Identify which cell holds the provided text, then report its [x, y] central coordinate. 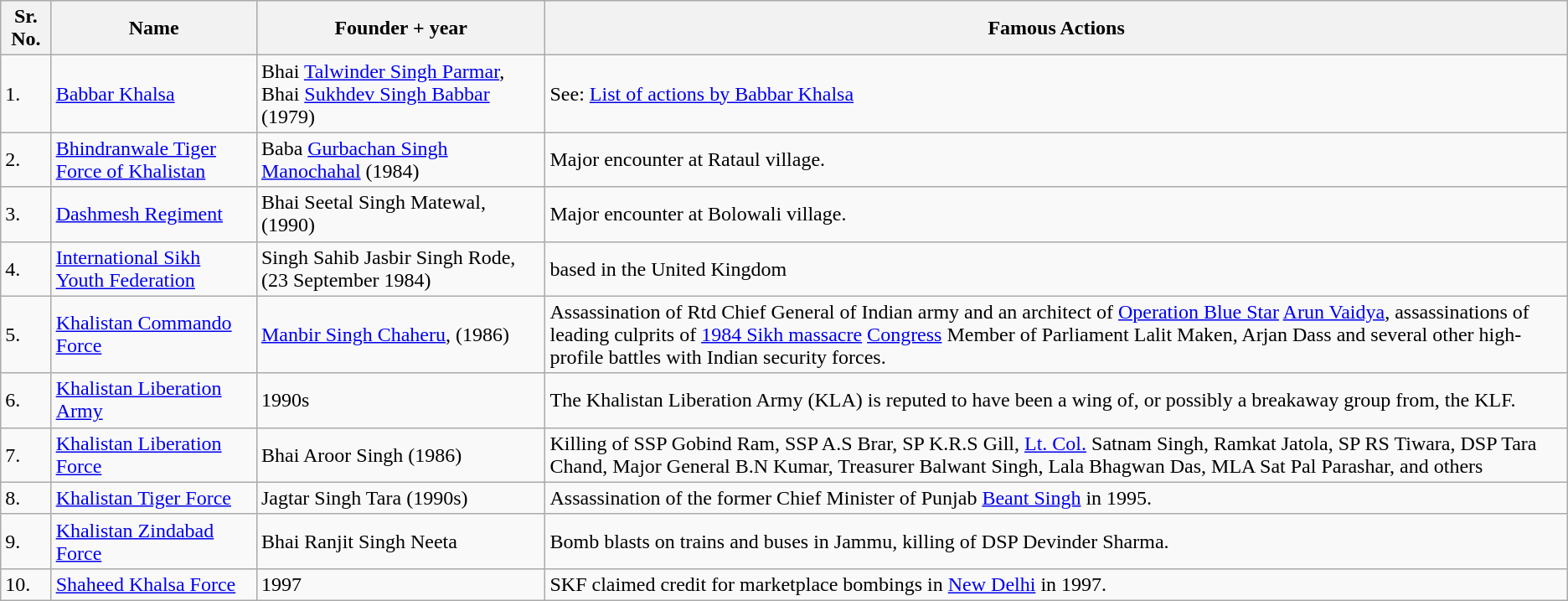
Major encounter at Rataul village. [1056, 159]
6. [26, 401]
SKF claimed credit for marketplace bombings in New Delhi in 1997. [1056, 584]
1. [26, 94]
Major encounter at Bolowali village. [1056, 215]
Name [154, 28]
Khalistan Commando Force [154, 334]
2. [26, 159]
Sr. No. [26, 28]
8. [26, 498]
Bhai Ranjit Singh Neeta [400, 541]
Bhai Aroor Singh (1986) [400, 454]
Khalistan Tiger Force [154, 498]
7. [26, 454]
Khalistan Zindabad Force [154, 541]
International Sikh Youth Federation [154, 268]
Khalistan Liberation Force [154, 454]
Bomb blasts on trains and buses in Jammu, killing of DSP Devinder Sharma. [1056, 541]
Manbir Singh Chaheru, (1986) [400, 334]
Bhai Talwinder Singh Parmar, Bhai Sukhdev Singh Babbar (1979) [400, 94]
Babbar Khalsa [154, 94]
10. [26, 584]
1997 [400, 584]
1990s [400, 401]
Famous Actions [1056, 28]
9. [26, 541]
Baba Gurbachan Singh Manochahal (1984) [400, 159]
based in the United Kingdom [1056, 268]
Shaheed Khalsa Force [154, 584]
Khalistan Liberation Army [154, 401]
Assassination of the former Chief Minister of Punjab Beant Singh in 1995. [1056, 498]
Bhindranwale Tiger Force of Khalistan [154, 159]
3. [26, 215]
Bhai Seetal Singh Matewal, (1990) [400, 215]
The Khalistan Liberation Army (KLA) is reputed to have been a wing of, or possibly a breakaway group from, the KLF. [1056, 401]
Jagtar Singh Tara (1990s) [400, 498]
4. [26, 268]
Dashmesh Regiment [154, 215]
5. [26, 334]
Founder + year [400, 28]
Singh Sahib Jasbir Singh Rode, (23 September 1984) [400, 268]
See: List of actions by Babbar Khalsa [1056, 94]
